Capture the cell that displays the provided text and extract its [X, Y] central coordinate. 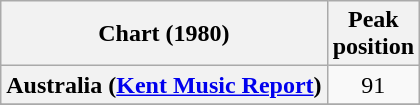
Peakposition [373, 34]
Chart (1980) [164, 34]
91 [373, 85]
Australia (Kent Music Report) [164, 85]
